Extract the [x, y] coordinate from the center of the cell holding the provided text.  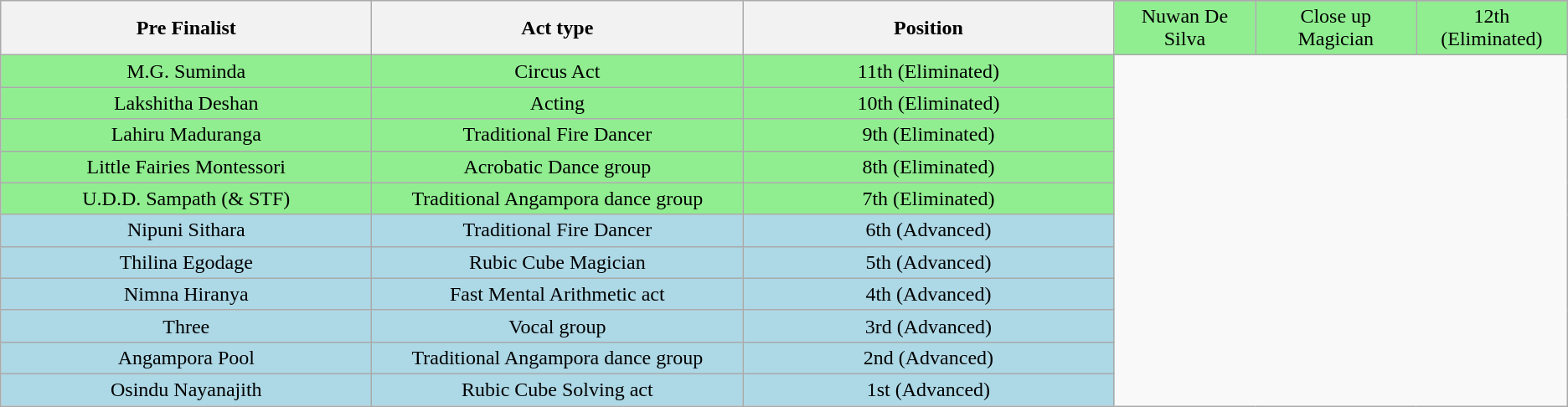
5th (Advanced) [928, 262]
Osindu Nayanajith [186, 389]
Acrobatic Dance group [558, 167]
M.G. Suminda [186, 71]
Close up Magician [1336, 28]
Pre Finalist [186, 28]
Lakshitha Deshan [186, 103]
7th (Eliminated) [928, 198]
Nuwan De Silva [1184, 28]
Position [928, 28]
9th (Eliminated) [928, 135]
Vocal group [558, 326]
Thilina Egodage [186, 262]
8th (Eliminated) [928, 167]
Nipuni Sithara [186, 230]
3rd (Advanced) [928, 326]
11th (Eliminated) [928, 71]
Rubic Cube Solving act [558, 389]
Acting [558, 103]
Angampora Pool [186, 358]
4th (Advanced) [928, 294]
2nd (Advanced) [928, 358]
Lahiru Maduranga [186, 135]
Act type [558, 28]
10th (Eliminated) [928, 103]
6th (Advanced) [928, 230]
Little Fairies Montessori [186, 167]
U.D.D. Sampath (& STF) [186, 198]
Fast Mental Arithmetic act [558, 294]
1st (Advanced) [928, 389]
12th (Eliminated) [1493, 28]
Three [186, 326]
Nimna Hiranya [186, 294]
Circus Act [558, 71]
Rubic Cube Magician [558, 262]
